Determine the [x, y] coordinate at the center of the cell enclosing the given text.  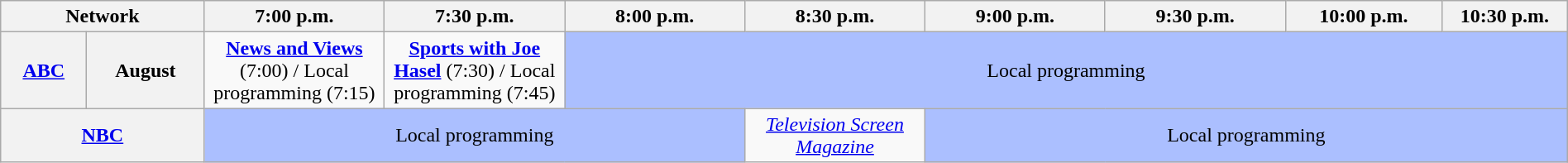
7:00 p.m. [294, 17]
8:00 p.m. [655, 17]
NBC [103, 136]
Sports with Joe Hasel (7:30) / Local programming (7:45) [475, 70]
August [146, 70]
10:30 p.m. [1505, 17]
10:00 p.m. [1363, 17]
Network [103, 17]
8:30 p.m. [835, 17]
News and Views (7:00) / Local programming (7:15) [294, 70]
Television Screen Magazine [835, 136]
9:00 p.m. [1015, 17]
9:30 p.m. [1195, 17]
7:30 p.m. [475, 17]
ABC [44, 70]
